Find where the given text appears and provide that cell's center as [X, Y] coordinate. 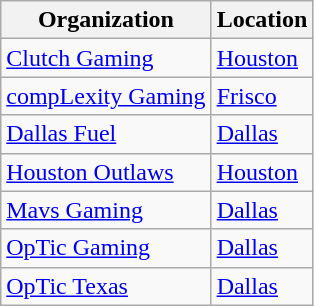
OpTic Gaming [106, 248]
Dallas Fuel [106, 134]
Location [262, 20]
Houston Outlaws [106, 172]
Organization [106, 20]
compLexity Gaming [106, 96]
Mavs Gaming [106, 210]
OpTic Texas [106, 286]
Clutch Gaming [106, 58]
Frisco [262, 96]
